Provide the (x, y) coordinate of the cell's center where the given text is located.  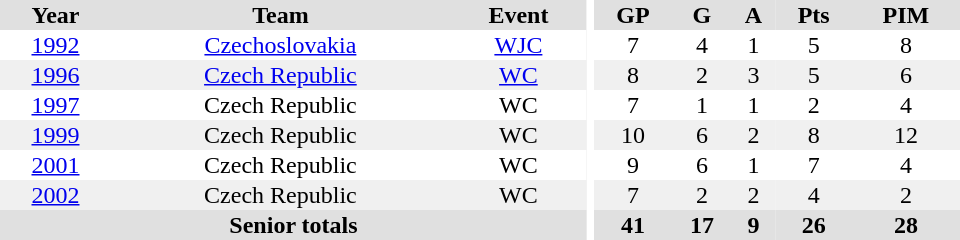
26 (814, 225)
1999 (56, 135)
Event (518, 15)
Senior totals (294, 225)
WJC (518, 45)
G (702, 15)
2002 (56, 195)
28 (906, 225)
A (753, 15)
GP (632, 15)
Year (56, 15)
Team (280, 15)
1992 (56, 45)
2001 (56, 165)
1996 (56, 75)
Pts (814, 15)
Czechoslovakia (280, 45)
3 (753, 75)
12 (906, 135)
41 (632, 225)
1997 (56, 105)
17 (702, 225)
PIM (906, 15)
10 (632, 135)
